Locate the cell with the specified text and output its [x, y] center coordinate. 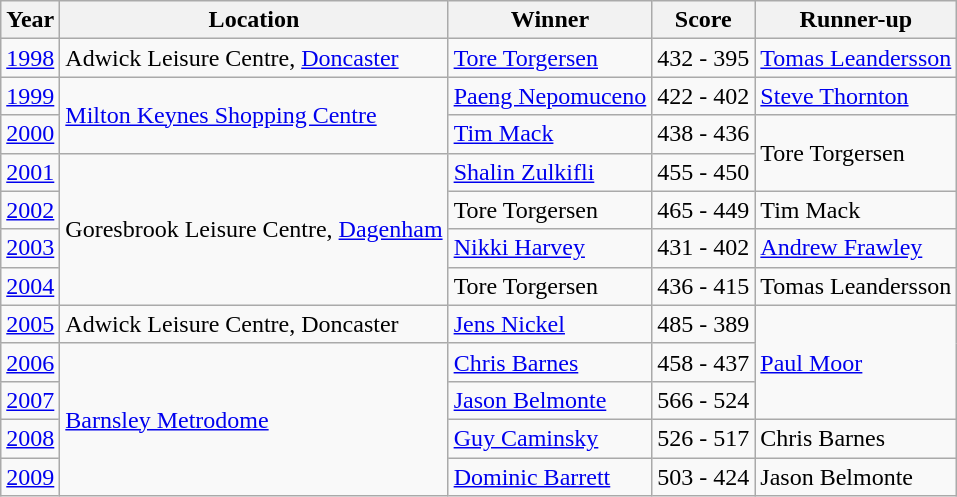
2005 [30, 324]
Shalin Zulkifli [550, 172]
438 - 436 [704, 134]
Paeng Nepomuceno [550, 96]
455 - 450 [704, 172]
2009 [30, 477]
485 - 389 [704, 324]
2003 [30, 248]
Runner-up [856, 20]
Jens Nickel [550, 324]
2002 [30, 210]
422 - 402 [704, 96]
2007 [30, 400]
Paul Moor [856, 362]
2000 [30, 134]
Nikki Harvey [550, 248]
Steve Thornton [856, 96]
Dominic Barrett [550, 477]
Location [254, 20]
Milton Keynes Shopping Centre [254, 115]
2004 [30, 286]
Guy Caminsky [550, 438]
2008 [30, 438]
431 - 402 [704, 248]
Goresbrook Leisure Centre, Dagenham [254, 229]
458 - 437 [704, 362]
503 - 424 [704, 477]
436 - 415 [704, 286]
Winner [550, 20]
2006 [30, 362]
Year [30, 20]
465 - 449 [704, 210]
432 - 395 [704, 58]
2001 [30, 172]
1999 [30, 96]
1998 [30, 58]
526 - 517 [704, 438]
Score [704, 20]
Andrew Frawley [856, 248]
Barnsley Metrodome [254, 419]
566 - 524 [704, 400]
